Provide the [x, y] coordinate of the cell's center where the given text is located.  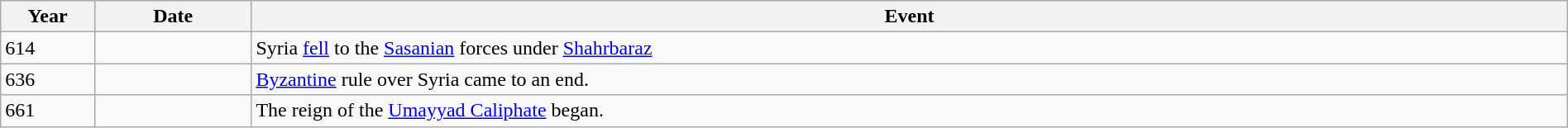
614 [48, 48]
Year [48, 17]
Event [910, 17]
661 [48, 111]
The reign of the Umayyad Caliphate began. [910, 111]
Date [172, 17]
Byzantine rule over Syria came to an end. [910, 79]
636 [48, 79]
Syria fell to the Sasanian forces under Shahrbaraz [910, 48]
